Identify which cell holds the provided text, then report its (x, y) central coordinate. 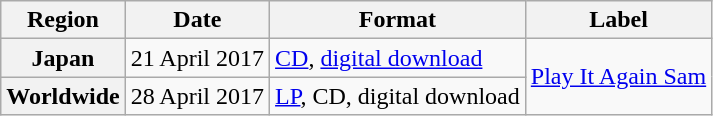
Region (63, 20)
Format (398, 20)
CD, digital download (398, 58)
Japan (63, 58)
Label (618, 20)
28 April 2017 (197, 96)
LP, CD, digital download (398, 96)
Worldwide (63, 96)
Play It Again Sam (618, 77)
Date (197, 20)
21 April 2017 (197, 58)
